Provide the (X, Y) coordinate of the cell's center where the given text is located.  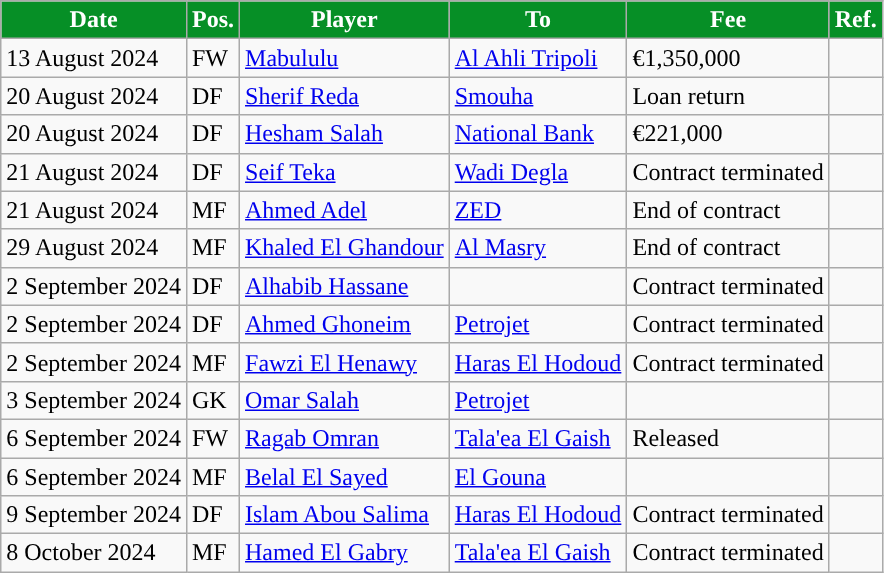
Player (345, 20)
Fee (728, 20)
Date (94, 20)
Belal El Sayed (345, 477)
Pos. (212, 20)
29 August 2024 (94, 248)
Al Ahli Tripoli (538, 58)
To (538, 20)
Released (728, 438)
Smouha (538, 96)
Hesham Salah (345, 134)
Hamed El Gabry (345, 553)
€1,350,000 (728, 58)
8 October 2024 (94, 553)
€221,000 (728, 134)
Ahmed Ghoneim (345, 324)
13 August 2024 (94, 58)
Ahmed Adel (345, 210)
Alhabib Hassane (345, 286)
Omar Salah (345, 400)
3 September 2024 (94, 400)
Islam Abou Salima (345, 515)
Fawzi El Henawy (345, 362)
Sherif Reda (345, 96)
Seif Teka (345, 172)
Wadi Degla (538, 172)
Al Masry (538, 248)
El Gouna (538, 477)
GK (212, 400)
ZED (538, 210)
Ref. (856, 20)
9 September 2024 (94, 515)
Ragab Omran (345, 438)
Loan return (728, 96)
Khaled El Ghandour (345, 248)
Mabululu (345, 58)
National Bank (538, 134)
